Return (x, y) of the center of cell containing provided text 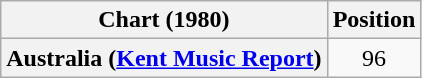
96 (374, 58)
Australia (Kent Music Report) (164, 58)
Chart (1980) (164, 20)
Position (374, 20)
